Return [X, Y] of the center of cell containing provided text 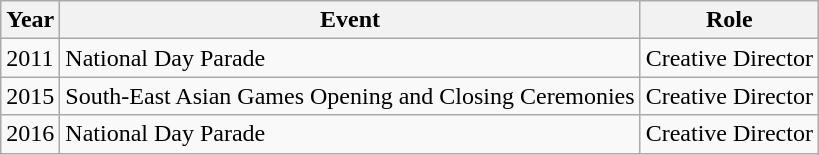
South-East Asian Games Opening and Closing Ceremonies [350, 96]
2015 [30, 96]
2016 [30, 134]
Event [350, 20]
Role [729, 20]
Year [30, 20]
2011 [30, 58]
